Pinpoint the cell where the given text exists, returning its (X, Y) midpoint coordinate. 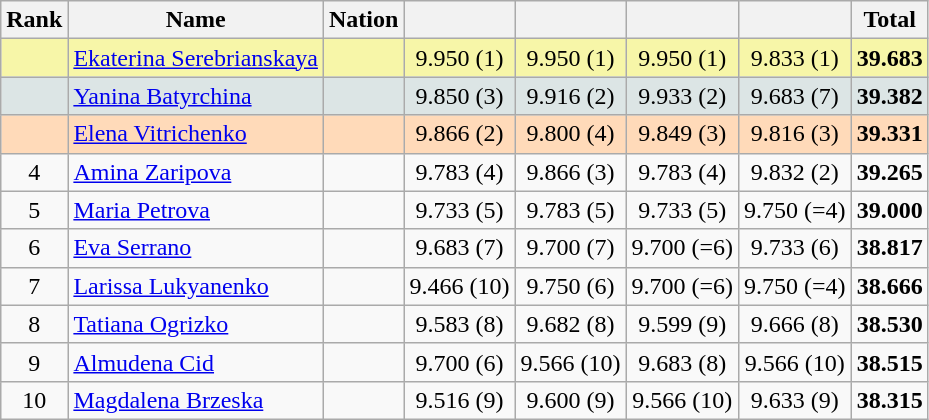
9.850 (3) (460, 96)
9.683 (8) (682, 362)
38.515 (890, 362)
5 (34, 210)
9.633 (9) (796, 400)
9 (34, 362)
38.530 (890, 324)
Elena Vitrichenko (196, 134)
9.599 (9) (682, 324)
9.833 (1) (796, 58)
39.382 (890, 96)
Eva Serrano (196, 248)
9.700 (6) (460, 362)
Almudena Cid (196, 362)
39.265 (890, 172)
9.600 (9) (570, 400)
Yanina Batyrchina (196, 96)
Larissa Lukyanenko (196, 286)
Amina Zaripova (196, 172)
10 (34, 400)
38.315 (890, 400)
9.783 (5) (570, 210)
9.916 (2) (570, 96)
9.866 (3) (570, 172)
9.516 (9) (460, 400)
9.866 (2) (460, 134)
Ekaterina Serebrianskaya (196, 58)
Total (890, 20)
Magdalena Brzeska (196, 400)
7 (34, 286)
Tatiana Ogrizko (196, 324)
4 (34, 172)
39.000 (890, 210)
9.583 (8) (460, 324)
Nation (363, 20)
9.666 (8) (796, 324)
6 (34, 248)
39.331 (890, 134)
38.666 (890, 286)
39.683 (890, 58)
9.933 (2) (682, 96)
Rank (34, 20)
9.682 (8) (570, 324)
9.466 (10) (460, 286)
Maria Petrova (196, 210)
8 (34, 324)
Name (196, 20)
9.800 (4) (570, 134)
38.817 (890, 248)
9.700 (7) (570, 248)
9.832 (2) (796, 172)
9.733 (6) (796, 248)
9.750 (6) (570, 286)
9.849 (3) (682, 134)
9.816 (3) (796, 134)
